Pinpoint the cell where the given text exists, returning its (x, y) midpoint coordinate. 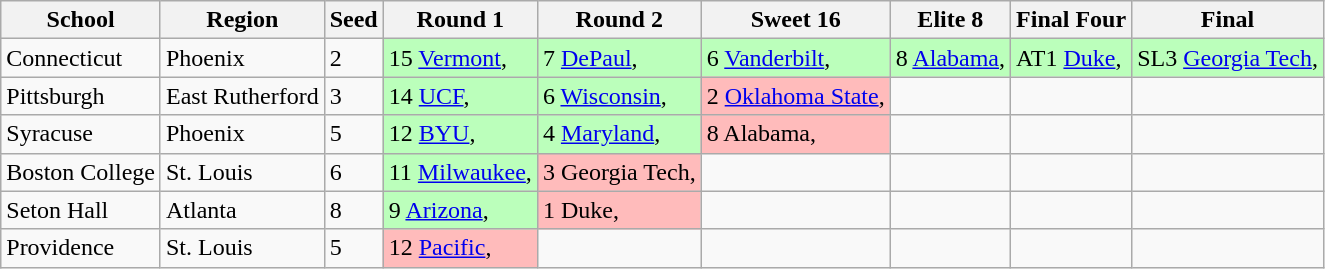
Sweet 16 (796, 20)
12 BYU, (460, 134)
Round 1 (460, 20)
Atlanta (242, 210)
AT1 Duke, (1072, 58)
Pittsburgh (81, 96)
6 Wisconsin, (619, 96)
3 Georgia Tech, (619, 172)
Syracuse (81, 134)
12 Pacific, (460, 248)
11 Milwaukee, (460, 172)
7 DePaul, (619, 58)
Providence (81, 248)
East Rutherford (242, 96)
4 Maryland, (619, 134)
Elite 8 (950, 20)
Region (242, 20)
Final (1228, 20)
Final Four (1072, 20)
6 Vanderbilt, (796, 58)
School (81, 20)
8 (354, 210)
Connecticut (81, 58)
9 Arizona, (460, 210)
2 (354, 58)
14 UCF, (460, 96)
Seed (354, 20)
Round 2 (619, 20)
SL3 Georgia Tech, (1228, 58)
6 (354, 172)
3 (354, 96)
Seton Hall (81, 210)
1 Duke, (619, 210)
15 Vermont, (460, 58)
Boston College (81, 172)
2 Oklahoma State, (796, 96)
